Find where the given text appears and provide that cell's center as (X, Y) coordinate. 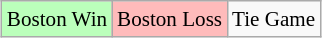
Boston Loss (170, 18)
Tie Game (274, 18)
Boston Win (57, 18)
